Determine the (x, y) coordinate at the center of the cell enclosing the given text.  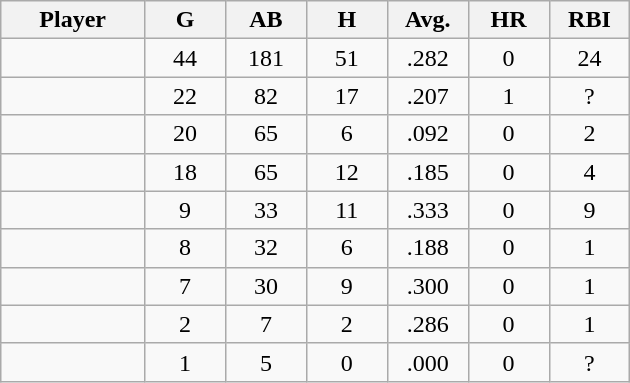
RBI (590, 20)
51 (346, 58)
24 (590, 58)
11 (346, 210)
HR (508, 20)
18 (186, 172)
Player (73, 20)
.300 (428, 286)
Avg. (428, 20)
181 (266, 58)
20 (186, 134)
30 (266, 286)
17 (346, 96)
32 (266, 248)
.188 (428, 248)
AB (266, 20)
.207 (428, 96)
44 (186, 58)
.333 (428, 210)
G (186, 20)
.282 (428, 58)
.092 (428, 134)
33 (266, 210)
4 (590, 172)
8 (186, 248)
82 (266, 96)
5 (266, 362)
.185 (428, 172)
.286 (428, 324)
12 (346, 172)
H (346, 20)
.000 (428, 362)
22 (186, 96)
